For the text-containing cell, return its midpoint in [x, y] coordinate format. 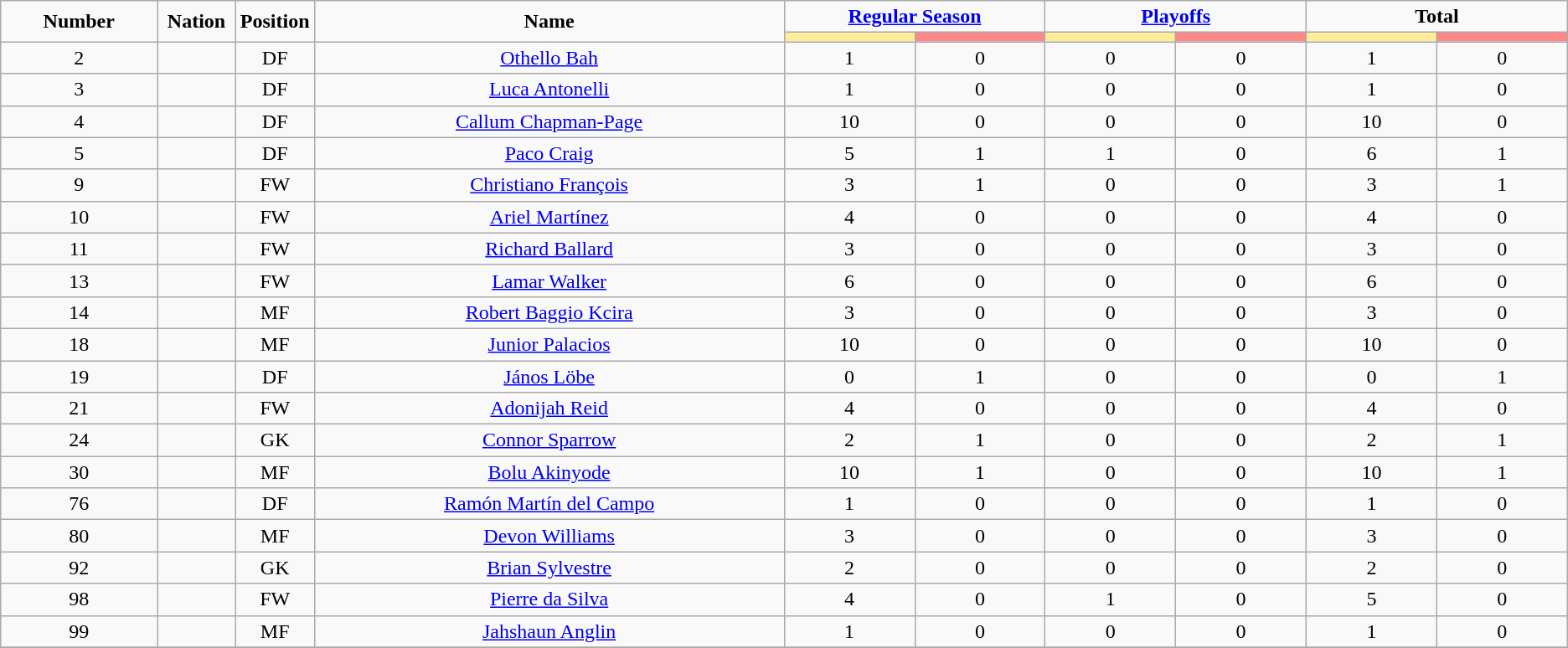
Callum Chapman-Page [549, 121]
Junior Palacios [549, 344]
Pierre da Silva [549, 599]
Name [549, 22]
Adonijah Reid [549, 409]
Christiano François [549, 185]
Ramón Martín del Campo [549, 504]
76 [79, 504]
99 [79, 631]
Paco Craig [549, 153]
Playoffs [1176, 17]
11 [79, 249]
Brian Sylvestre [549, 568]
30 [79, 472]
Total [1437, 17]
Nation [197, 22]
Bolu Akinyode [549, 472]
Lamar Walker [549, 280]
19 [79, 376]
Regular Season [915, 17]
13 [79, 280]
24 [79, 440]
Connor Sparrow [549, 440]
Robert Baggio Kcira [549, 312]
98 [79, 599]
Devon Williams [549, 536]
21 [79, 409]
18 [79, 344]
80 [79, 536]
Ariel Martínez [549, 217]
14 [79, 312]
Richard Ballard [549, 249]
Position [275, 22]
9 [79, 185]
92 [79, 568]
Number [79, 22]
Jahshaun Anglin [549, 631]
János Löbe [549, 376]
Othello Bah [549, 58]
Luca Antonelli [549, 90]
